For the text-containing cell, return its midpoint in [X, Y] coordinate format. 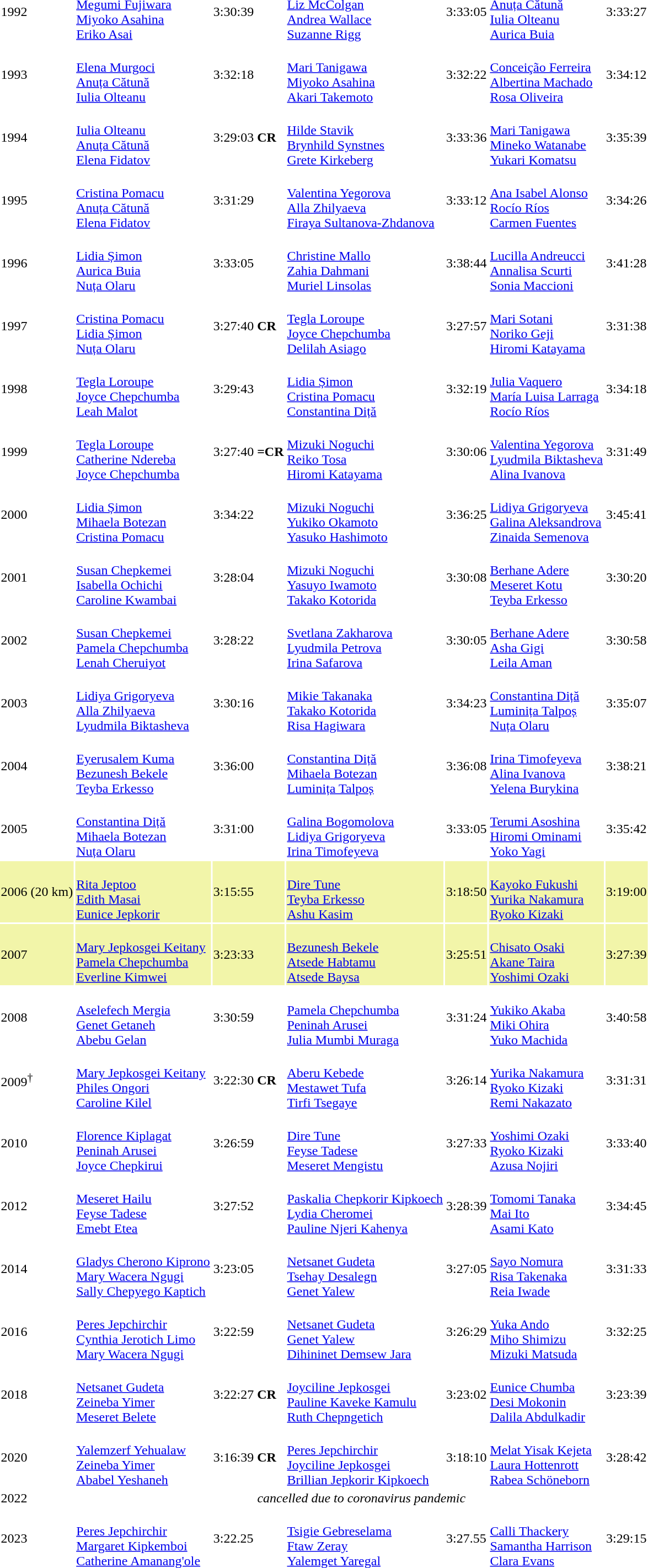
3:29:03 CR [248, 138]
Iulia OlteanuAnuța CătunăElena Fidatov [143, 138]
Svetlana ZakharovaLyudmila PetrovaIrina Safarova [365, 641]
2008 [37, 1018]
3:16:39 CR [248, 1458]
Lidiya GrigoryevaGalina AleksandrovaZinaida Semenova [547, 515]
3:34:18 [626, 389]
Lidia ȘimonMihaela BotezanCristina Pomacu [143, 515]
1996 [37, 264]
3:22:27 CR [248, 1395]
3:32:19 [467, 389]
3:31:38 [626, 326]
2002 [37, 641]
2016 [37, 1332]
Susan ChepkemeiIsabella OchichiCaroline Kwambai [143, 578]
Berhane AdereAsha GigiLeila Aman [547, 641]
Peres JepchirchirCynthia Jerotich LimoMary Wacera Ngugi [143, 1332]
1998 [37, 389]
Yalemzerf YehualawZeineba YimerAbabel Yeshaneh [143, 1458]
3:26:29 [467, 1332]
Elena MurgociAnuța CătunăIulia Olteanu [143, 75]
Dire TuneFeyse TadeseMeseret Mengistu [365, 1143]
Valentina YegorovaLyudmila BiktashevaAlina Ivanova [547, 452]
3:23:05 [248, 1269]
3:35:42 [626, 829]
3:23:39 [626, 1395]
Sayo NomuraRisa TakenakaReia Iwade [547, 1269]
2018 [37, 1395]
2006 (20 km) [37, 892]
3:34:22 [248, 515]
2007 [37, 955]
3:31:00 [248, 829]
3:32:18 [248, 75]
Netsanet GudetaTsehay DesalegnGenet Yalew [365, 1269]
3:27:57 [467, 326]
3:28:39 [467, 1206]
Terumi AsoshinaHiromi OminamiYoko Yagi [547, 829]
3:30:05 [467, 641]
3:38:21 [626, 766]
3:40:58 [626, 1018]
3:27:05 [467, 1269]
3:18:50 [467, 892]
Irina TimofeyevaAlina IvanovaYelena Burykina [547, 766]
3:18:10 [467, 1458]
Paskalia Chepkorir KipkoechLydia CheromeiPauline Njeri Kahenya [365, 1206]
Yoshimi OzakiRyoko KizakiAzusa Nojiri [547, 1143]
3:31:49 [626, 452]
3:27:52 [248, 1206]
2020 [37, 1458]
Yukiko AkabaMiki OhiraYuko Machida [547, 1018]
2022 [37, 1498]
Christine MalloZahia DahmaniMuriel Linsolas [365, 264]
Conceição FerreiraAlbertina MachadoRosa Oliveira [547, 75]
Aselefech MergiaGenet GetanehAbebu Gelan [143, 1018]
Eunice ChumbaDesi MokoninDalila Abdulkadir [547, 1395]
Constantina DițăMihaela BotezanLuminița Talpoș [365, 766]
3:27:33 [467, 1143]
Mizuki NoguchiYasuyo IwamotoTakako Kotorida [365, 578]
Mizuki NoguchiYukiko OkamotoYasuko Hashimoto [365, 515]
Lidia ȘimonCristina PomacuConstantina Diță [365, 389]
3:32:25 [626, 1332]
1995 [37, 201]
Florence KiplagatPeninah AruseiJoyce Chepkirui [143, 1143]
Peres JepchirchirJoyciline JepkosgeiBrillian Jepkorir Kipkoech [365, 1458]
3:34:12 [626, 75]
Constantina DițăLuminița TalpoșNuța Olaru [547, 704]
Mari TanigawaMineko WatanabeYukari Komatsu [547, 138]
3:26:14 [467, 1081]
3:31:24 [467, 1018]
3:33:36 [467, 138]
Mari SotaniNoriko GejiHiromi Katayama [547, 326]
2003 [37, 704]
Mari TanigawaMiyoko AsahinaAkari Takemoto [365, 75]
3:30:58 [626, 641]
3:25:51 [467, 955]
Gladys Cherono KipronoMary Wacera NgugiSally Chepyego Kaptich [143, 1269]
Cristina PomacuAnuța CătunăElena Fidatov [143, 201]
Rita JeptooEdith MasaiEunice Jepkorir [143, 892]
3:32:22 [467, 75]
3:29:43 [248, 389]
3:36:25 [467, 515]
Netsanet GudetaZeineba YimerMeseret Belete [143, 1395]
2010 [37, 1143]
3:30:16 [248, 704]
2000 [37, 515]
3:36:08 [467, 766]
Mary Jepkosgei KeitanyPhiles OngoriCaroline Kilel [143, 1081]
3:34:26 [626, 201]
Mikie TakanakaTakako KotoridaRisa Hagiwara [365, 704]
3:30:59 [248, 1018]
3:19:00 [626, 892]
Eyerusalem KumaBezunesh BekeleTeyba Erkesso [143, 766]
Tomomi TanakaMai ItoAsami Kato [547, 1206]
3:15:55 [248, 892]
1997 [37, 326]
Tegla LoroupeJoyce ChepchumbaLeah Malot [143, 389]
Mizuki NoguchiReiko TosaHiromi Katayama [365, 452]
Lidia ȘimonAurica BuiaNuța Olaru [143, 264]
3:28:42 [626, 1458]
Hilde StavikBrynhild SynstnesGrete Kirkeberg [365, 138]
3:33:40 [626, 1143]
3:30:20 [626, 578]
3:31:31 [626, 1081]
Aberu KebedeMestawet TufaTirfi Tsegaye [365, 1081]
Chisato OsakiAkane TairaYoshimi Ozaki [547, 955]
Berhane AdereMeseret KotuTeyba Erkesso [547, 578]
Melat Yisak KejetaLaura HottenrottRabea Schöneborn [547, 1458]
Pamela ChepchumbaPeninah AruseiJulia Mumbi Muraga [365, 1018]
3:28:04 [248, 578]
2012 [37, 1206]
Dire TuneTeyba ErkessoAshu Kasim [365, 892]
3:22:30 CR [248, 1081]
2014 [37, 1269]
3:23:02 [467, 1395]
3:30:06 [467, 452]
Tegla LoroupeJoyce ChepchumbaDelilah Asiago [365, 326]
3:22:59 [248, 1332]
3:34:45 [626, 1206]
3:27:40 =CR [248, 452]
Yurika NakamuraRyoko KizakiRemi Nakazato [547, 1081]
2005 [37, 829]
3:38:44 [467, 264]
Valentina YegorovaAlla ZhilyaevaFiraya Sultanova-Zhdanova [365, 201]
3:31:33 [626, 1269]
cancelled due to coronavirus pandemic [362, 1498]
3:36:00 [248, 766]
Netsanet GudetaGenet YalewDihininet Demsew Jara [365, 1332]
Ana Isabel AlonsoRocío RíosCarmen Fuentes [547, 201]
3:23:33 [248, 955]
3:41:28 [626, 264]
Meseret HailuFeyse TadeseEmebt Etea [143, 1206]
3:34:23 [467, 704]
3:28:22 [248, 641]
Bezunesh BekeleAtsede HabtamuAtsede Baysa [365, 955]
2004 [37, 766]
Lucilla AndreucciAnnalisa ScurtiSonia Maccioni [547, 264]
Tegla LoroupeCatherine NderebaJoyce Chepchumba [143, 452]
3:33:12 [467, 201]
3:30:08 [467, 578]
Joyciline JepkosgeiPauline Kaveke KamuluRuth Chepngetich [365, 1395]
3:45:41 [626, 515]
3:26:59 [248, 1143]
3:31:29 [248, 201]
Julia VaqueroMaría Luisa LarragaRocío Ríos [547, 389]
1993 [37, 75]
2001 [37, 578]
2009† [37, 1081]
1999 [37, 452]
Constantina DițăMihaela BotezanNuța Olaru [143, 829]
Yuka AndoMiho ShimizuMizuki Matsuda [547, 1332]
1994 [37, 138]
3:35:07 [626, 704]
Galina BogomolovaLidiya GrigoryevaIrina Timofeyeva [365, 829]
3:27:40 CR [248, 326]
3:35:39 [626, 138]
Lidiya GrigoryevaAlla ZhilyaevaLyudmila Biktasheva [143, 704]
Mary Jepkosgei KeitanyPamela ChepchumbaEverline Kimwei [143, 955]
Susan ChepkemeiPamela ChepchumbaLenah Cheruiyot [143, 641]
Cristina PomacuLidia ȘimonNuța Olaru [143, 326]
Kayoko FukushiYurika NakamuraRyoko Kizaki [547, 892]
3:27:39 [626, 955]
